Capture the cell that displays the provided text and extract its (x, y) central coordinate. 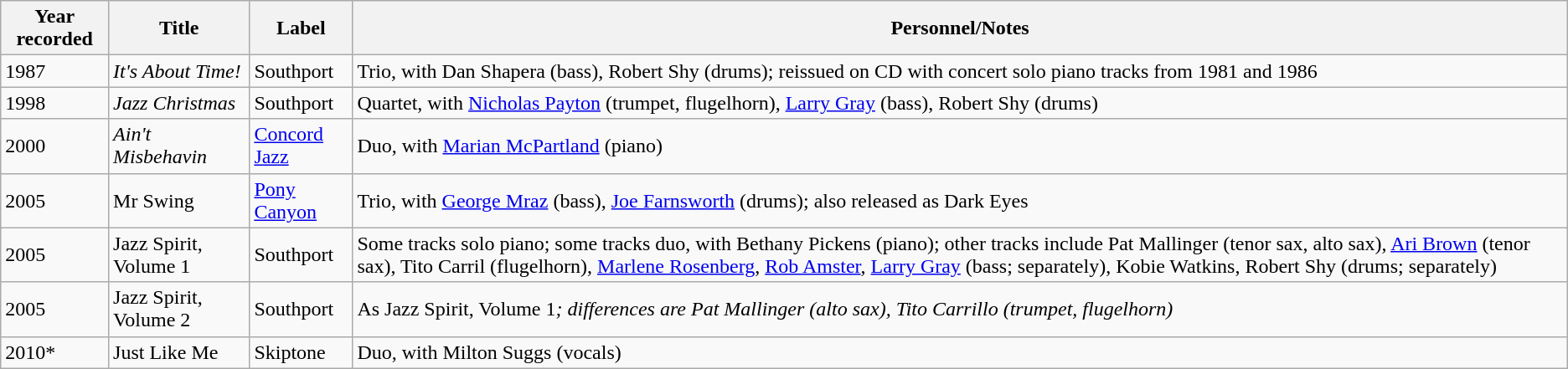
Jazz Christmas (179, 103)
Trio, with Dan Shapera (bass), Robert Shy (drums); reissued on CD with concert solo piano tracks from 1981 and 1986 (960, 71)
Duo, with Milton Suggs (vocals) (960, 352)
2000 (55, 146)
It's About Time! (179, 71)
Jazz Spirit, Volume 1 (179, 254)
Pony Canyon (302, 201)
Title (179, 28)
Mr Swing (179, 201)
1987 (55, 71)
Duo, with Marian McPartland (piano) (960, 146)
Personnel/Notes (960, 28)
Jazz Spirit, Volume 2 (179, 310)
Label (302, 28)
As Jazz Spirit, Volume 1; differences are Pat Mallinger (alto sax), Tito Carrillo (trumpet, flugelhorn) (960, 310)
Quartet, with Nicholas Payton (trumpet, flugelhorn), Larry Gray (bass), Robert Shy (drums) (960, 103)
2010* (55, 352)
Concord Jazz (302, 146)
Just Like Me (179, 352)
Year recorded (55, 28)
Trio, with George Mraz (bass), Joe Farnsworth (drums); also released as Dark Eyes (960, 201)
1998 (55, 103)
Skiptone (302, 352)
Ain't Misbehavin (179, 146)
